Provide the [x, y] coordinate of the cell's center where the given text is located.  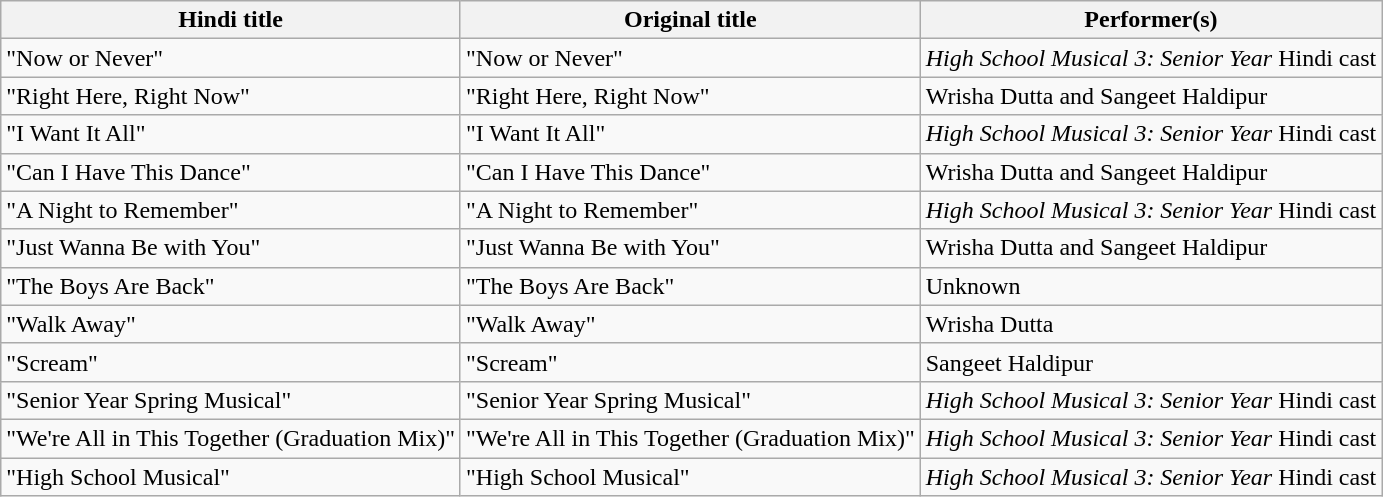
Sangeet Haldipur [1150, 362]
Wrisha Dutta [1150, 324]
Hindi title [231, 20]
Performer(s) [1150, 20]
Unknown [1150, 286]
Original title [690, 20]
